Determine the [x, y] coordinate at the center of the cell enclosing the given text.  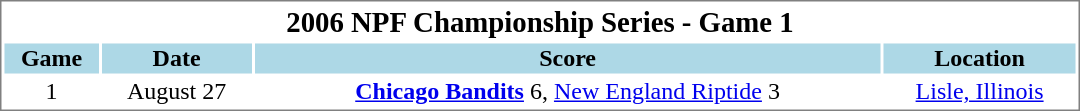
2006 NPF Championship Series - Game 1 [540, 22]
Score [568, 59]
Lisle, Illinois [980, 91]
August 27 [177, 91]
Date [177, 59]
Location [980, 59]
1 [51, 91]
Game [51, 59]
Chicago Bandits 6, New England Riptide 3 [568, 91]
